Extract the [x, y] coordinate from the center of the cell holding the provided text.  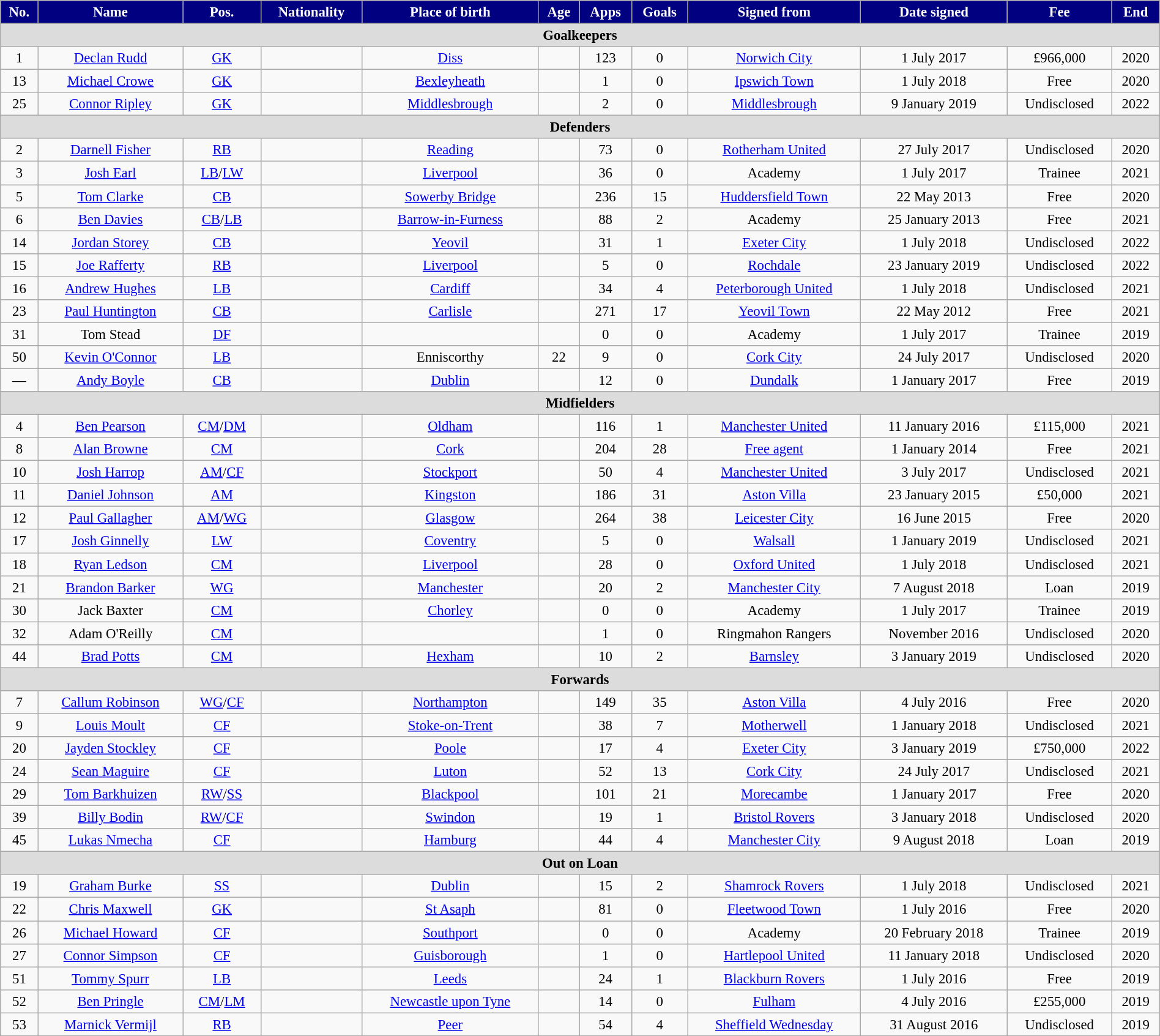
Date signed [934, 12]
54 [606, 1024]
CB/LB [221, 219]
51 [20, 978]
Glasgow [450, 518]
Yeovil [450, 242]
Brandon Barker [110, 587]
16 June 2015 [934, 518]
RW/SS [221, 794]
Northampton [450, 702]
Ben Pringle [110, 1001]
3 [20, 173]
Billy Bodin [110, 818]
Oxford United [774, 564]
Cork [450, 449]
Tom Clarke [110, 196]
Barrow-in-Furness [450, 219]
Out on Loan [580, 863]
Swindon [450, 818]
Place of birth [450, 12]
1 January 2019 [934, 542]
Ipswich Town [774, 81]
11 January 2016 [934, 427]
Adam O'Reilly [110, 633]
Bexleyheath [450, 81]
Sowerby Bridge [450, 196]
35 [660, 702]
23 [20, 311]
Hexham [450, 657]
20 February 2018 [934, 933]
Norwich City [774, 58]
Huddersfield Town [774, 196]
Newcastle upon Tyne [450, 1001]
Stoke-on-Trent [450, 725]
53 [20, 1024]
Nationality [311, 12]
CM/DM [221, 427]
22 May 2012 [934, 311]
£50,000 [1060, 495]
— [20, 380]
31 August 2016 [934, 1024]
Louis Moult [110, 725]
Reading [450, 150]
Shamrock Rovers [774, 887]
7 August 2018 [934, 587]
Jack Baxter [110, 610]
Forwards [580, 679]
18 [20, 564]
Michael Crowe [110, 81]
25 [20, 104]
30 [20, 610]
Barnsley [774, 657]
Declan Rudd [110, 58]
Peer [450, 1024]
Brad Potts [110, 657]
Blackpool [450, 794]
Paul Gallagher [110, 518]
236 [606, 196]
34 [606, 288]
Signed from [774, 12]
9 January 2019 [934, 104]
Darnell Fisher [110, 150]
26 [20, 933]
£115,000 [1060, 427]
45 [20, 840]
Dundalk [774, 380]
11 [20, 495]
£255,000 [1060, 1001]
29 [20, 794]
Jordan Storey [110, 242]
123 [606, 58]
Stockport [450, 472]
RW/CF [221, 818]
No. [20, 12]
Marnick Vermijl [110, 1024]
LB/LW [221, 173]
Josh Harrop [110, 472]
22 May 2013 [934, 196]
264 [606, 518]
Defenders [580, 127]
3 January 2018 [934, 818]
Yeovil Town [774, 311]
25 January 2013 [934, 219]
CM/LM [221, 1001]
Fulham [774, 1001]
Walsall [774, 542]
23 January 2015 [934, 495]
Kevin O'Connor [110, 357]
St Asaph [450, 909]
Fee [1060, 12]
Apps [606, 12]
Daniel Johnson [110, 495]
Paul Huntington [110, 311]
271 [606, 311]
Leicester City [774, 518]
Tom Stead [110, 334]
8 [20, 449]
Hamburg [450, 840]
73 [606, 150]
Oldham [450, 427]
Name [110, 12]
End [1136, 12]
Josh Earl [110, 173]
Goals [660, 12]
Graham Burke [110, 887]
Hartlepool United [774, 955]
£966,000 [1060, 58]
Sheffield Wednesday [774, 1024]
Kingston [450, 495]
11 January 2018 [934, 955]
204 [606, 449]
Guisborough [450, 955]
Manchester [450, 587]
Josh Ginnelly [110, 542]
Bristol Rovers [774, 818]
116 [606, 427]
Jayden Stockley [110, 748]
16 [20, 288]
Connor Ripley [110, 104]
Tommy Spurr [110, 978]
Enniscorthy [450, 357]
Leeds [450, 978]
23 January 2019 [934, 265]
Alan Browne [110, 449]
Rotherham United [774, 150]
Free agent [774, 449]
Peterborough United [774, 288]
88 [606, 219]
Blackburn Rovers [774, 978]
November 2016 [934, 633]
LW [221, 542]
Ringmahon Rangers [774, 633]
Rochdale [774, 265]
Cardiff [450, 288]
32 [20, 633]
Chris Maxwell [110, 909]
27 July 2017 [934, 150]
Fleetwood Town [774, 909]
186 [606, 495]
Sean Maguire [110, 772]
Andy Boyle [110, 380]
Ben Pearson [110, 427]
Motherwell [774, 725]
39 [20, 818]
Tom Barkhuizen [110, 794]
1 January 2018 [934, 725]
101 [606, 794]
Callum Robinson [110, 702]
SS [221, 887]
Ryan Ledson [110, 564]
Diss [450, 58]
WG/CF [221, 702]
Poole [450, 748]
Andrew Hughes [110, 288]
27 [20, 955]
Michael Howard [110, 933]
Morecambe [774, 794]
Ben Davies [110, 219]
Lukas Nmecha [110, 840]
Chorley [450, 610]
3 July 2017 [934, 472]
1 January 2014 [934, 449]
36 [606, 173]
Goalkeepers [580, 35]
81 [606, 909]
Coventry [450, 542]
AM/CF [221, 472]
DF [221, 334]
£750,000 [1060, 748]
9 August 2018 [934, 840]
Age [559, 12]
AM/WG [221, 518]
Joe Rafferty [110, 265]
Carlisle [450, 311]
AM [221, 495]
Connor Simpson [110, 955]
Midfielders [580, 403]
149 [606, 702]
Southport [450, 933]
Luton [450, 772]
Pos. [221, 12]
WG [221, 587]
6 [20, 219]
